Determine the (X, Y) coordinate at the center of the cell enclosing the given text.  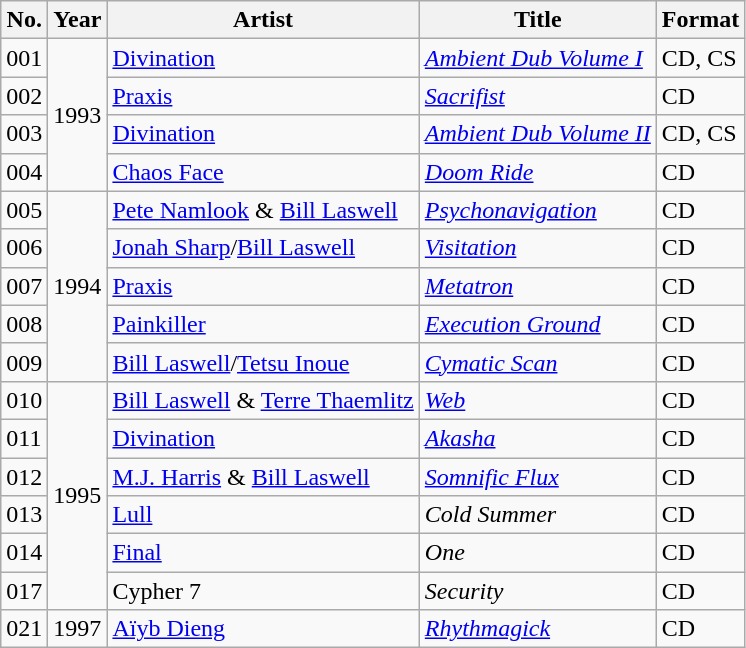
011 (24, 438)
Artist (263, 20)
003 (24, 134)
002 (24, 96)
008 (24, 324)
Painkiller (263, 324)
017 (24, 591)
014 (24, 553)
Psychonavigation (538, 210)
Jonah Sharp/Bill Laswell (263, 248)
Pete Namlook & Bill Laswell (263, 210)
004 (24, 172)
Web (538, 400)
Final (263, 553)
One (538, 553)
1997 (78, 629)
006 (24, 248)
Format (700, 20)
009 (24, 362)
Ambient Dub Volume II (538, 134)
Akasha (538, 438)
Doom Ride (538, 172)
Sacrifist (538, 96)
013 (24, 515)
1995 (78, 495)
Year (78, 20)
012 (24, 477)
Bill Laswell/Tetsu Inoue (263, 362)
1994 (78, 286)
Cymatic Scan (538, 362)
Cypher 7 (263, 591)
Chaos Face (263, 172)
010 (24, 400)
021 (24, 629)
Security (538, 591)
Somnific Flux (538, 477)
005 (24, 210)
Ambient Dub Volume I (538, 58)
Bill Laswell & Terre Thaemlitz (263, 400)
Cold Summer (538, 515)
Metatron (538, 286)
Lull (263, 515)
Rhythmagick (538, 629)
Title (538, 20)
M.J. Harris & Bill Laswell (263, 477)
Aïyb Dieng (263, 629)
1993 (78, 115)
Execution Ground (538, 324)
007 (24, 286)
Visitation (538, 248)
001 (24, 58)
No. (24, 20)
